Detect which cell encompasses the target text, then output its [x, y] center coordinate. 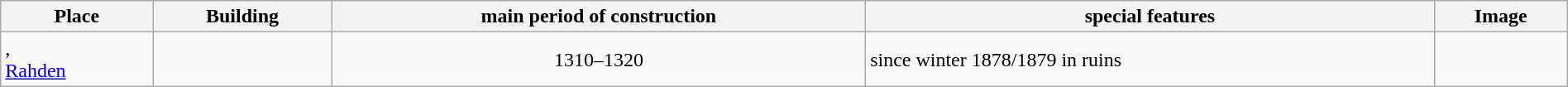
Place [77, 17]
main period of construction [599, 17]
,Rahden [77, 60]
special features [1150, 17]
1310–1320 [599, 60]
Image [1500, 17]
since winter 1878/1879 in ruins [1150, 60]
Building [242, 17]
